Output the [x, y] coordinate of the center of the cell containing the given text.  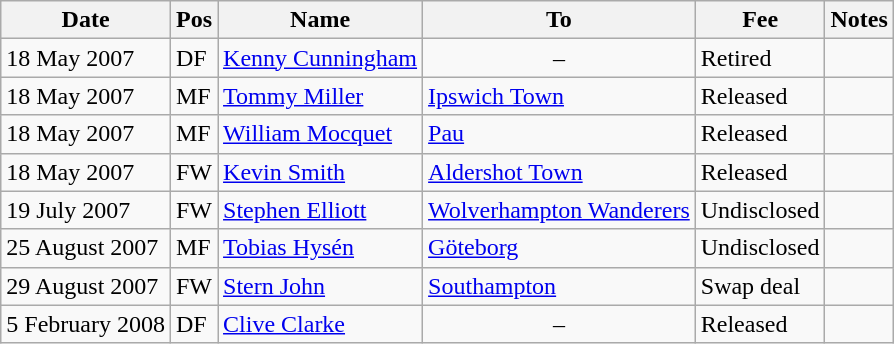
Swap deal [760, 286]
To [560, 20]
Ipswich Town [560, 96]
29 August 2007 [86, 286]
25 August 2007 [86, 248]
Date [86, 20]
Clive Clarke [320, 324]
19 July 2007 [86, 210]
Kevin Smith [320, 172]
Pau [560, 134]
William Mocquet [320, 134]
Name [320, 20]
Stephen Elliott [320, 210]
Tommy Miller [320, 96]
5 February 2008 [86, 324]
Retired [760, 58]
Fee [760, 20]
Kenny Cunningham [320, 58]
Wolverhampton Wanderers [560, 210]
Stern John [320, 286]
Southampton [560, 286]
Aldershot Town [560, 172]
Pos [194, 20]
Tobias Hysén [320, 248]
Göteborg [560, 248]
Notes [859, 20]
